Determine the (x, y) coordinate at the center of the cell enclosing the given text.  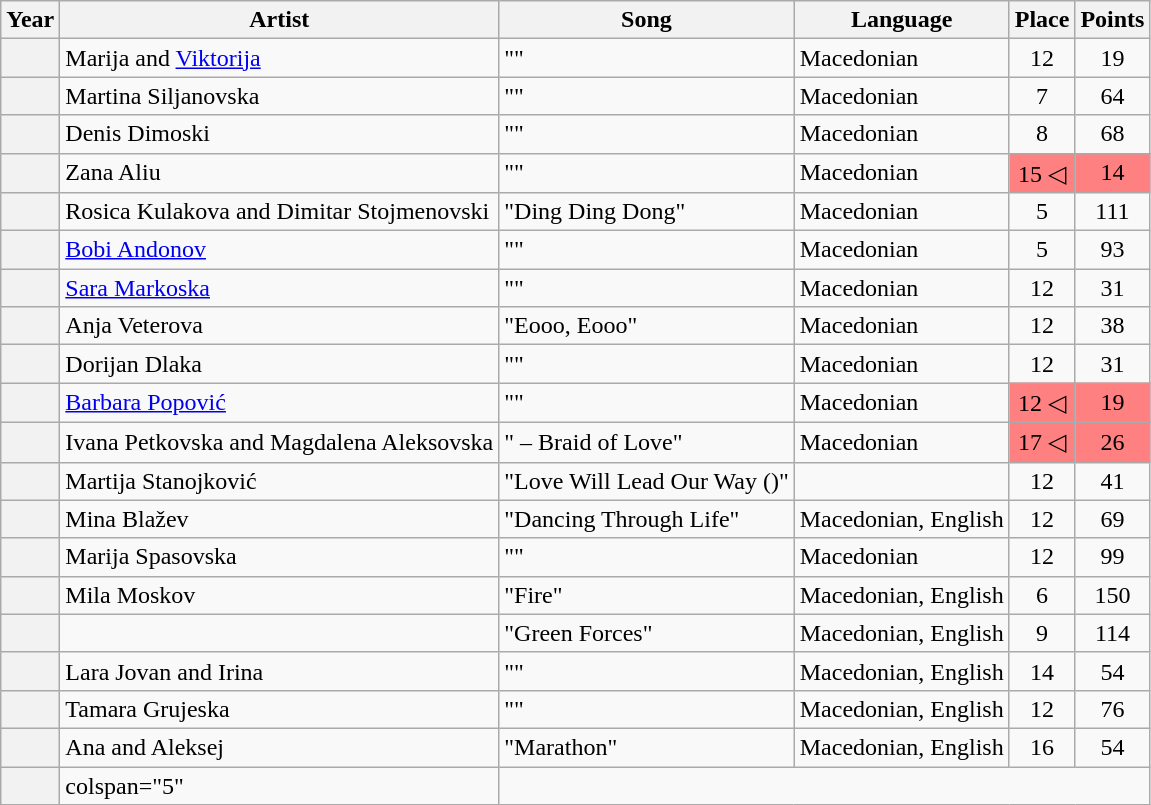
Anja Veterova (280, 326)
Martija Stanojković (280, 481)
99 (1112, 557)
Year (30, 20)
6 (1042, 595)
38 (1112, 326)
" – Braid of Love" (646, 442)
Barbara Popović (280, 403)
Tamara Grujeska (280, 709)
17 ◁ (1042, 442)
Sara Markoska (280, 288)
Marija and Viktorija (280, 58)
Mina Blažev (280, 519)
41 (1112, 481)
114 (1112, 633)
16 (1042, 747)
Martina Siljanovska (280, 96)
colspan="5" (280, 785)
"Dancing Through Life" (646, 519)
Points (1112, 20)
9 (1042, 633)
7 (1042, 96)
Bobi Andonov (280, 250)
"Marathon" (646, 747)
"Ding Ding Dong" (646, 212)
64 (1112, 96)
Place (1042, 20)
Song (646, 20)
12 ◁ (1042, 403)
111 (1112, 212)
Mila Moskov (280, 595)
"Love Will Lead Our Way ()" (646, 481)
Zana Aliu (280, 173)
"Fire" (646, 595)
Denis Dimoski (280, 134)
Language (902, 20)
68 (1112, 134)
93 (1112, 250)
"Green Forces" (646, 633)
Ivana Petkovska and Magdalena Aleksovska (280, 442)
15 ◁ (1042, 173)
Ana and Aleksej (280, 747)
Marija Spasovska (280, 557)
Rosica Kulakova and Dimitar Stojmenovski (280, 212)
69 (1112, 519)
Lara Jovan and Irina (280, 671)
150 (1112, 595)
76 (1112, 709)
Dorijan Dlaka (280, 364)
Artist (280, 20)
"Eooo, Eooo" (646, 326)
26 (1112, 442)
8 (1042, 134)
